Find where the given text appears and provide that cell's center as [X, Y] coordinate. 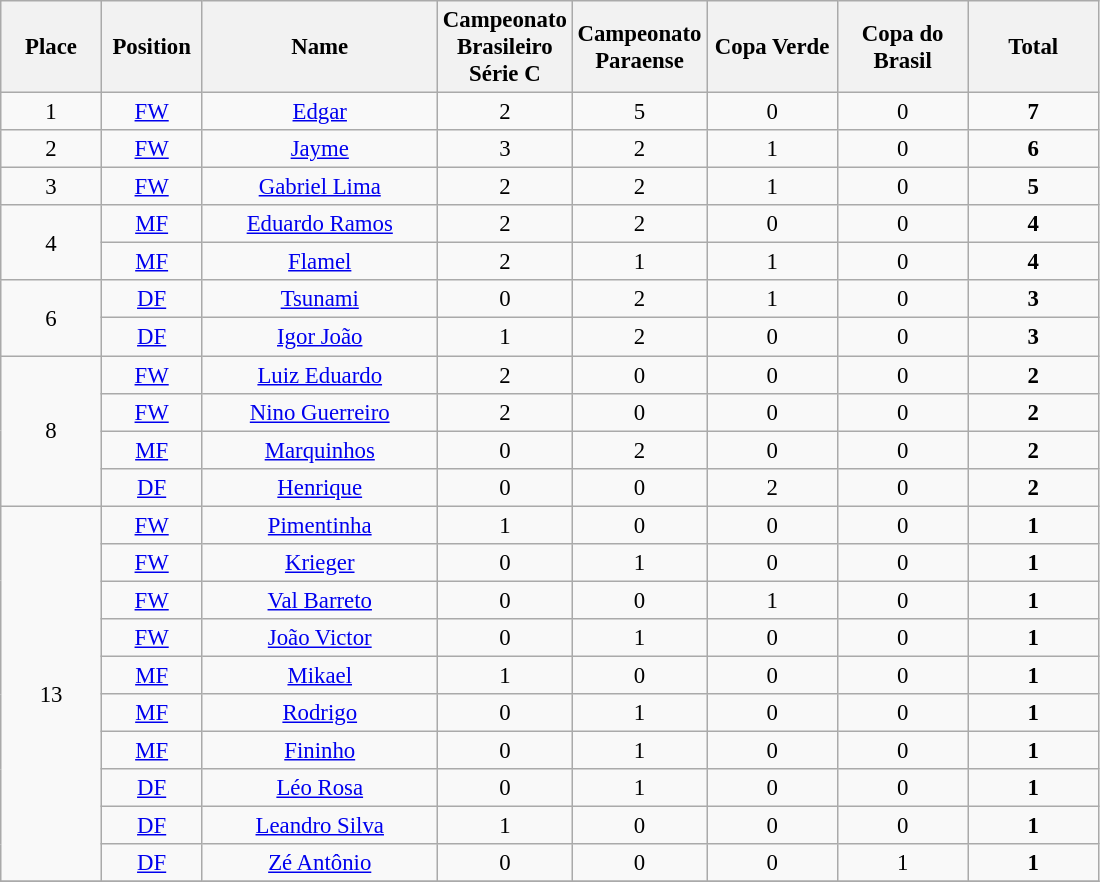
Flamel [320, 262]
Place [52, 47]
Jayme [320, 149]
13 [52, 694]
Mikael [320, 675]
Total [1034, 47]
Fininho [320, 751]
Krieger [320, 563]
Igor João [320, 337]
Leandro Silva [320, 826]
Edgar [320, 112]
Position [152, 47]
8 [52, 431]
Campeonato Paraense [640, 47]
Zé Antônio [320, 863]
Henrique [320, 487]
Val Barreto [320, 600]
Nino Guerreiro [320, 412]
Tsunami [320, 299]
Rodrigo [320, 713]
Marquinhos [320, 450]
Eduardo Ramos [320, 224]
7 [1034, 112]
Campeonato Brasileiro Série C [506, 47]
Pimentinha [320, 525]
Gabriel Lima [320, 187]
Luiz Eduardo [320, 375]
Copa Verde [772, 47]
Name [320, 47]
Copa do Brasil [902, 47]
João Victor [320, 638]
Léo Rosa [320, 788]
